Scan for the cell matching the given text and deliver its (X, Y) coordinate at center. 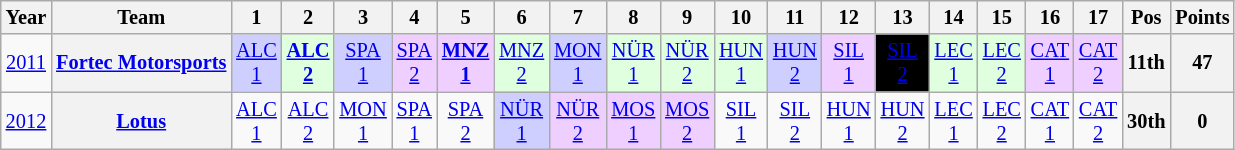
13 (903, 17)
17 (1098, 17)
2 (308, 17)
10 (741, 17)
2012 (26, 121)
MNZ2 (522, 63)
3 (362, 17)
Fortec Motorsports (141, 63)
1 (256, 17)
12 (849, 17)
MOS2 (687, 121)
5 (466, 17)
7 (578, 17)
11 (795, 17)
47 (1202, 63)
MNZ1 (466, 63)
Team (141, 17)
30th (1146, 121)
15 (1002, 17)
Lotus (141, 121)
9 (687, 17)
16 (1050, 17)
8 (633, 17)
11th (1146, 63)
Pos (1146, 17)
6 (522, 17)
4 (414, 17)
2011 (26, 63)
14 (953, 17)
Points (1202, 17)
0 (1202, 121)
Year (26, 17)
MOS1 (633, 121)
